Find where the given text appears and provide that cell's center as (X, Y) coordinate. 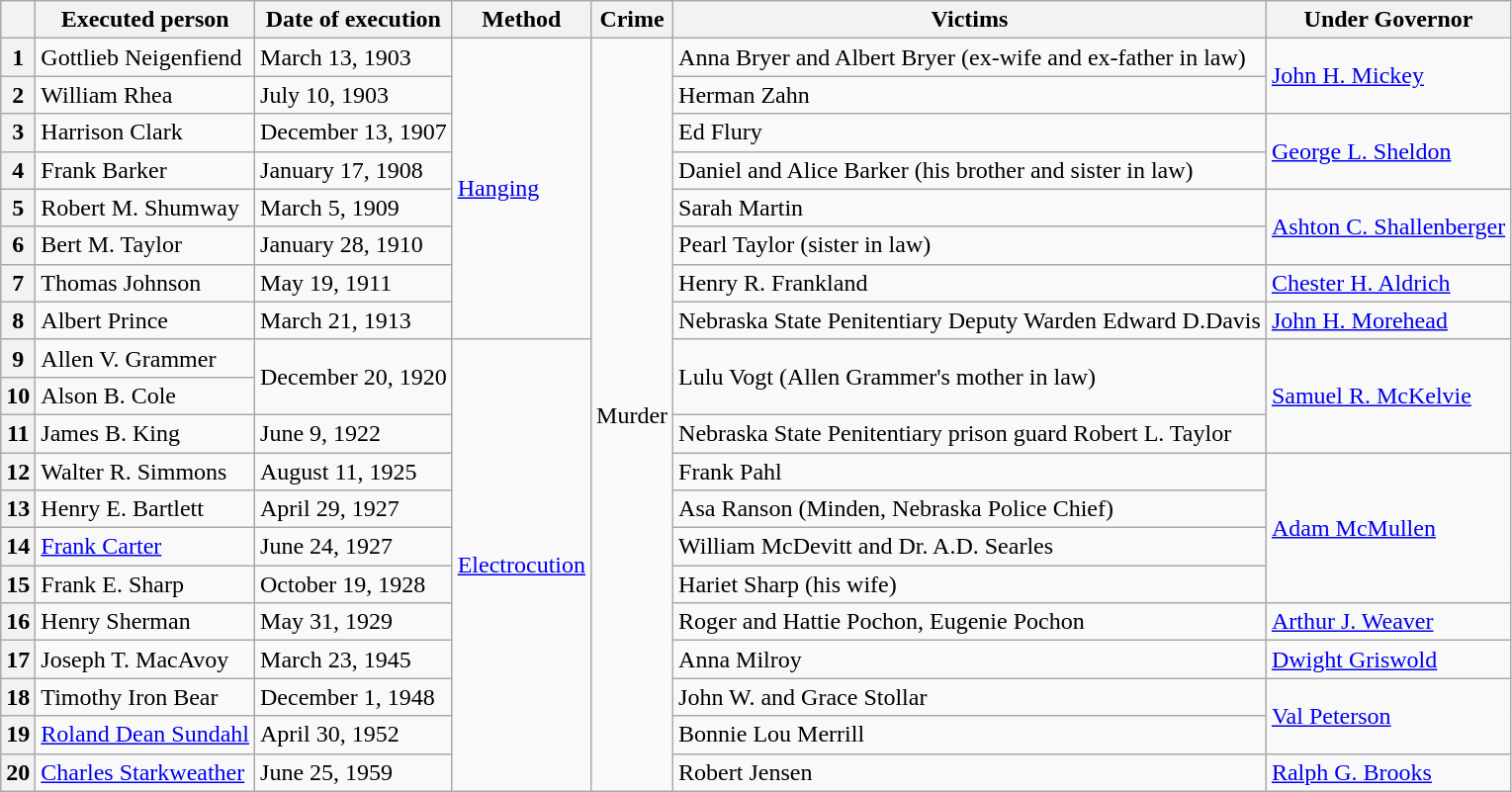
Ed Flury (970, 132)
Ashton C. Shallenberger (1388, 226)
Arthur J. Weaver (1388, 622)
August 11, 1925 (354, 472)
Charles Starkweather (145, 772)
Murder (633, 415)
4 (18, 170)
Hanging (521, 189)
Anna Milroy (970, 660)
13 (18, 509)
1 (18, 57)
Roland Dean Sundahl (145, 735)
Electrocution (521, 566)
Albert Prince (145, 320)
John W. and Grace Stollar (970, 697)
March 5, 1909 (354, 208)
Under Governor (1388, 20)
Ralph G. Brooks (1388, 772)
Harrison Clark (145, 132)
October 19, 1928 (354, 584)
16 (18, 622)
Daniel and Alice Barker (his brother and sister in law) (970, 170)
Frank Pahl (970, 472)
11 (18, 433)
Asa Ranson (Minden, Nebraska Police Chief) (970, 509)
Hariet Sharp (his wife) (970, 584)
March 13, 1903 (354, 57)
19 (18, 735)
18 (18, 697)
George L. Sheldon (1388, 151)
12 (18, 472)
20 (18, 772)
Method (521, 20)
John H. Morehead (1388, 320)
December 20, 1920 (354, 377)
December 13, 1907 (354, 132)
2 (18, 95)
10 (18, 396)
Walter R. Simmons (145, 472)
Henry Sherman (145, 622)
Bonnie Lou Merrill (970, 735)
Thomas Johnson (145, 283)
William McDevitt and Dr. A.D. Searles (970, 547)
Henry E. Bartlett (145, 509)
14 (18, 547)
January 17, 1908 (354, 170)
5 (18, 208)
Executed person (145, 20)
Robert M. Shumway (145, 208)
Samuel R. McKelvie (1388, 396)
July 10, 1903 (354, 95)
Frank Barker (145, 170)
March 23, 1945 (354, 660)
Lulu Vogt (Allen Grammer's mother in law) (970, 377)
April 30, 1952 (354, 735)
7 (18, 283)
17 (18, 660)
Henry R. Frankland (970, 283)
James B. King (145, 433)
Allen V. Grammer (145, 358)
Adam McMullen (1388, 528)
Roger and Hattie Pochon, Eugenie Pochon (970, 622)
John H. Mickey (1388, 76)
9 (18, 358)
Alson B. Cole (145, 396)
Dwight Griswold (1388, 660)
May 31, 1929 (354, 622)
Sarah Martin (970, 208)
Frank Carter (145, 547)
Herman Zahn (970, 95)
15 (18, 584)
June 25, 1959 (354, 772)
6 (18, 245)
Date of execution (354, 20)
Nebraska State Penitentiary prison guard Robert L. Taylor (970, 433)
Chester H. Aldrich (1388, 283)
3 (18, 132)
May 19, 1911 (354, 283)
January 28, 1910 (354, 245)
Victims (970, 20)
December 1, 1948 (354, 697)
Robert Jensen (970, 772)
Val Peterson (1388, 716)
Timothy Iron Bear (145, 697)
Gottlieb Neigenfiend (145, 57)
William Rhea (145, 95)
Pearl Taylor (sister in law) (970, 245)
Bert M. Taylor (145, 245)
Crime (633, 20)
Anna Bryer and Albert Bryer (ex-wife and ex-father in law) (970, 57)
April 29, 1927 (354, 509)
June 24, 1927 (354, 547)
8 (18, 320)
March 21, 1913 (354, 320)
Joseph T. MacAvoy (145, 660)
Nebraska State Penitentiary Deputy Warden Edward D.Davis (970, 320)
June 9, 1922 (354, 433)
Frank E. Sharp (145, 584)
